Return (x, y) of the center of cell containing provided text 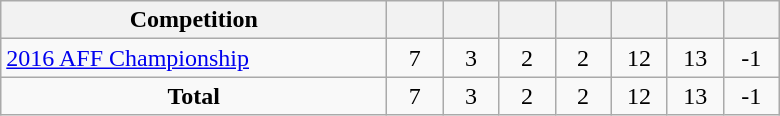
Total (194, 96)
2016 AFF Championship (194, 58)
Competition (194, 20)
